Capture the cell that displays the provided text and extract its (X, Y) central coordinate. 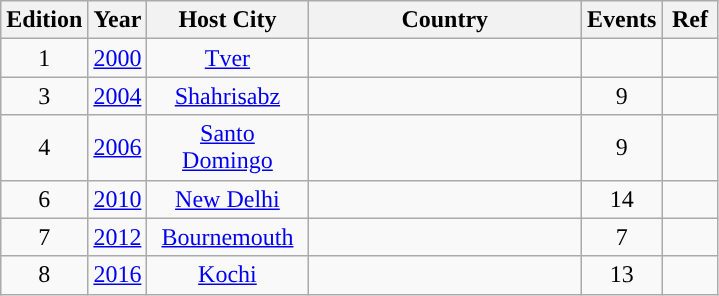
Year (118, 20)
Events (622, 20)
4 (44, 148)
Country (445, 20)
3 (44, 96)
8 (44, 275)
Edition (44, 20)
6 (44, 199)
2004 (118, 96)
Tver (228, 58)
Ref (690, 20)
Bournemouth (228, 237)
Santo Domingo (228, 148)
13 (622, 275)
2006 (118, 148)
2000 (118, 58)
2010 (118, 199)
2016 (118, 275)
Host City (228, 20)
1 (44, 58)
Kochi (228, 275)
14 (622, 199)
2012 (118, 237)
Shahrisabz (228, 96)
New Delhi (228, 199)
